Find where the given text appears and provide that cell's center as (x, y) coordinate. 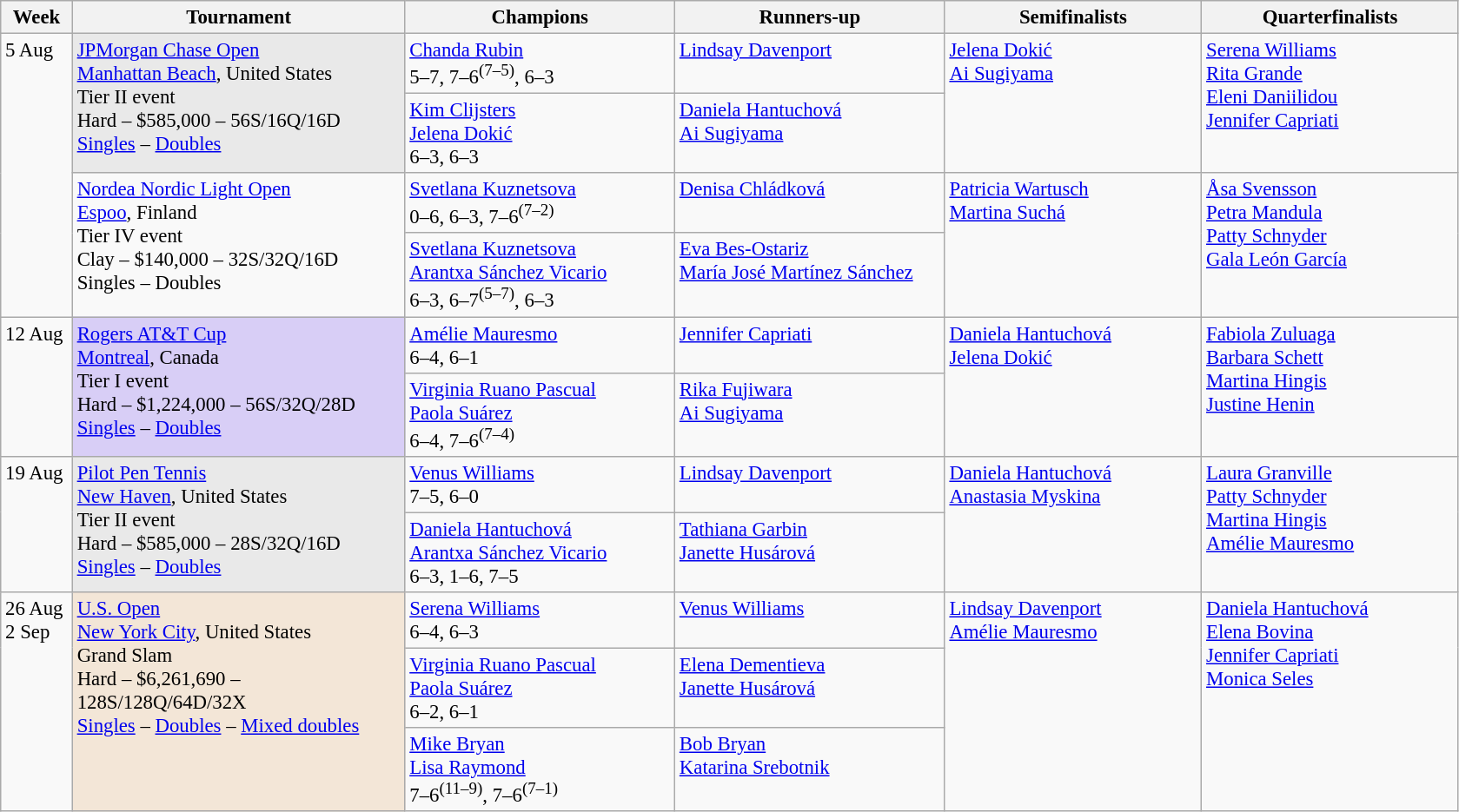
19 Aug (36, 524)
Jennifer Capriati (810, 346)
Champions (540, 17)
Lindsay Davenport Amélie Mauresmo (1073, 702)
Eva Bes-Ostariz María José Martínez Sánchez (810, 274)
5 Aug (36, 175)
Elena Dementieva Janette Husárová (810, 688)
Kim Clijsters Jelena Dokić6–3, 6–3 (540, 134)
Laura Granville Patty Schnyder Martina Hingis Amélie Mauresmo (1330, 524)
Tathiana Garbin Janette Husárová (810, 552)
Daniela Hantuchová Arantxa Sánchez Vicario6–3, 1–6, 7–5 (540, 552)
Fabiola Zuluaga Barbara Schett Martina Hingis Justine Henin (1330, 387)
Patricia Wartusch Martina Suchá (1073, 245)
12 Aug (36, 387)
Pilot Pen Tennis New Haven, United States Tier II eventHard – $585,000 – 28S/32Q/16DSingles – Doubles (238, 524)
Virginia Ruano Pascual Paola Suárez6–4, 7–6(7–4) (540, 414)
Mike Bryan Lisa Raymond7–6(11–9), 7–6(7–1) (540, 769)
Jelena Dokić Ai Sugiyama (1073, 104)
Chanda Rubin 5–7, 7–6(7–5), 6–3 (540, 64)
Daniela Hantuchová Anastasia Myskina (1073, 524)
Semifinalists (1073, 17)
Venus Williams 7–5, 6–0 (540, 485)
Åsa Svensson Petra Mandula Patty Schnyder Gala León García (1330, 245)
Venus Williams (810, 620)
Daniela Hantuchová Jelena Dokić (1073, 387)
Denisa Chládková (810, 203)
Runners-up (810, 17)
Daniela Hantuchová Ai Sugiyama (810, 134)
JPMorgan Chase Open Manhattan Beach, United States Tier II eventHard – $585,000 – 56S/16Q/16DSingles – Doubles (238, 104)
Quarterfinalists (1330, 17)
U.S. Open New York City, United States Grand SlamHard – $6,261,690 – 128S/128Q/64D/32XSingles – Doubles – Mixed doubles (238, 702)
Rogers AT&T Cup Montreal, Canada Tier I eventHard – $1,224,000 – 56S/32Q/28DSingles – Doubles (238, 387)
Serena Williams 6–4, 6–3 (540, 620)
Svetlana Kuznetsova 0–6, 6–3, 7–6(7–2) (540, 203)
Virginia Ruano Pascual Paola Suárez6–2, 6–1 (540, 688)
Bob Bryan Katarina Srebotnik (810, 769)
Week (36, 17)
Amélie Mauresmo 6–4, 6–1 (540, 346)
Svetlana Kuznetsova Arantxa Sánchez Vicario6–3, 6–7(5–7), 6–3 (540, 274)
26 Aug2 Sep (36, 702)
Daniela Hantuchová Elena Bovina Jennifer Capriati Monica Seles (1330, 702)
Rika Fujiwara Ai Sugiyama (810, 414)
Tournament (238, 17)
Serena Williams Rita Grande Eleni Daniilidou Jennifer Capriati (1330, 104)
Nordea Nordic Light Open Espoo, Finland Tier IV eventClay – $140,000 – 32S/32Q/16DSingles – Doubles (238, 245)
